Search for the cell housing the specified text and yield its [x, y] center coordinate. 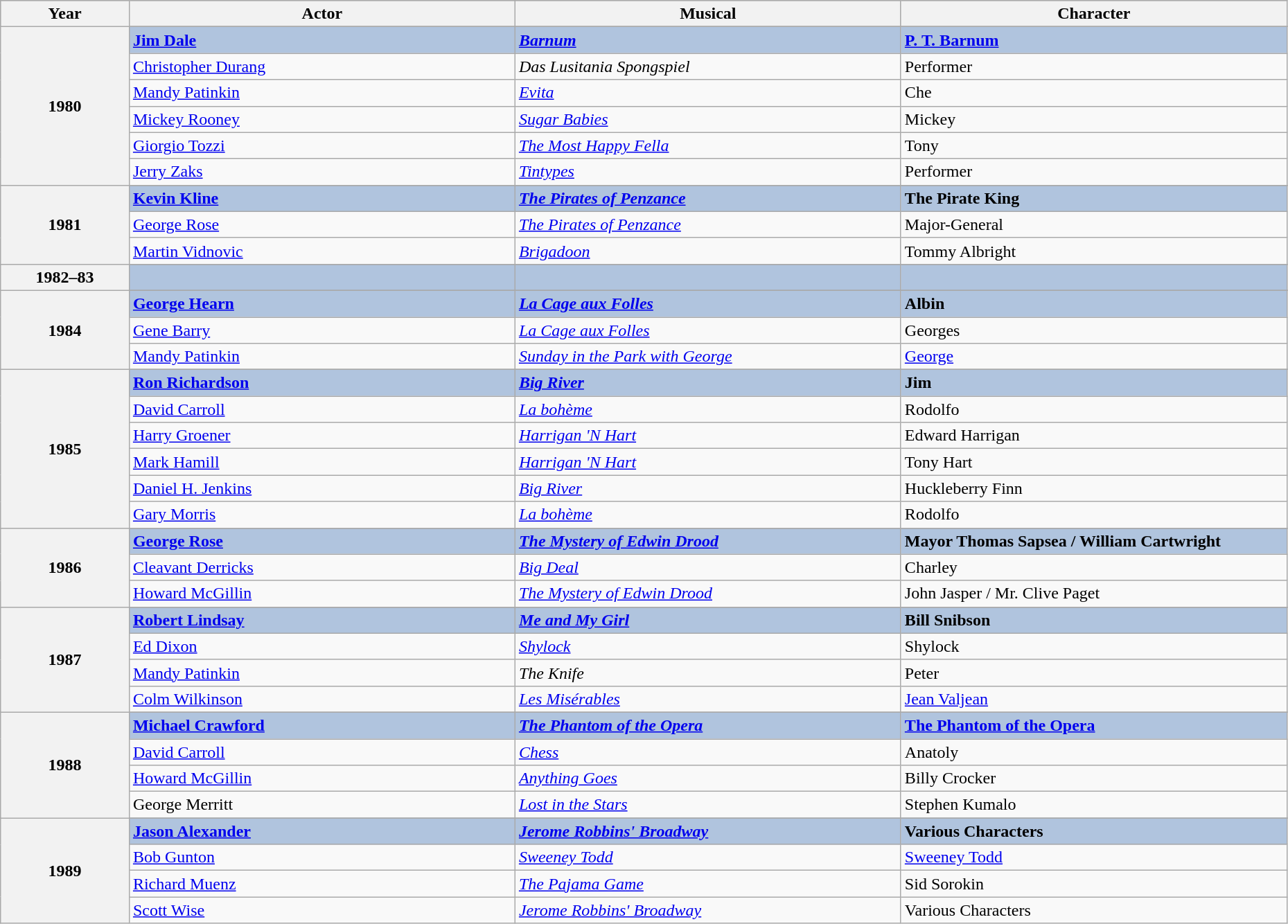
Das Lusitania Spongspiel [708, 66]
The Knife [708, 673]
Bob Gunton [321, 858]
Ed Dixon [321, 646]
Huckleberry Finn [1093, 488]
Richard Muenz [321, 884]
Chess [708, 752]
1982–83 [65, 277]
Jerry Zaks [321, 172]
Me and My Girl [708, 620]
Jim Dale [321, 40]
Stephen Kumalo [1093, 805]
Major-General [1093, 224]
Character [1093, 14]
Harry Groener [321, 436]
Scott Wise [321, 910]
Robert Lindsay [321, 620]
Jim [1093, 383]
Anything Goes [708, 779]
1989 [65, 871]
Daniel H. Jenkins [321, 488]
Tony [1093, 145]
Che [1093, 93]
Colm Wilkinson [321, 699]
Billy Crocker [1093, 779]
1985 [65, 449]
Georges [1093, 330]
Tommy Albright [1093, 251]
1980 [65, 106]
Charley [1093, 567]
Gary Morris [321, 515]
1986 [65, 567]
The Pirate King [1093, 198]
Mayor Thomas Sapsea / William Cartwright [1093, 541]
Giorgio Tozzi [321, 145]
Evita [708, 93]
Mickey [1093, 119]
1987 [65, 659]
Martin Vidnovic [321, 251]
Sugar Babies [708, 119]
P. T. Barnum [1093, 40]
George Hearn [321, 303]
John Jasper / Mr. Clive Paget [1093, 594]
Albin [1093, 303]
Christopher Durang [321, 66]
Mickey Rooney [321, 119]
Ron Richardson [321, 383]
Year [65, 14]
The Most Happy Fella [708, 145]
1984 [65, 330]
Actor [321, 14]
Mark Hamill [321, 462]
Edward Harrigan [1093, 436]
Cleavant Derricks [321, 567]
Lost in the Stars [708, 805]
Big Deal [708, 567]
Bill Snibson [1093, 620]
1988 [65, 765]
Peter [1093, 673]
Sunday in the Park with George [708, 357]
Musical [708, 14]
Tony Hart [1093, 462]
George Merritt [321, 805]
The Pajama Game [708, 884]
Jason Alexander [321, 831]
Gene Barry [321, 330]
Jean Valjean [1093, 699]
Brigadoon [708, 251]
Kevin Kline [321, 198]
Barnum [708, 40]
1981 [65, 224]
Anatoly [1093, 752]
Sid Sorokin [1093, 884]
Les Misérables [708, 699]
Michael Crawford [321, 725]
George [1093, 357]
Tintypes [708, 172]
